Determine the [x, y] coordinate at the center of the cell enclosing the given text.  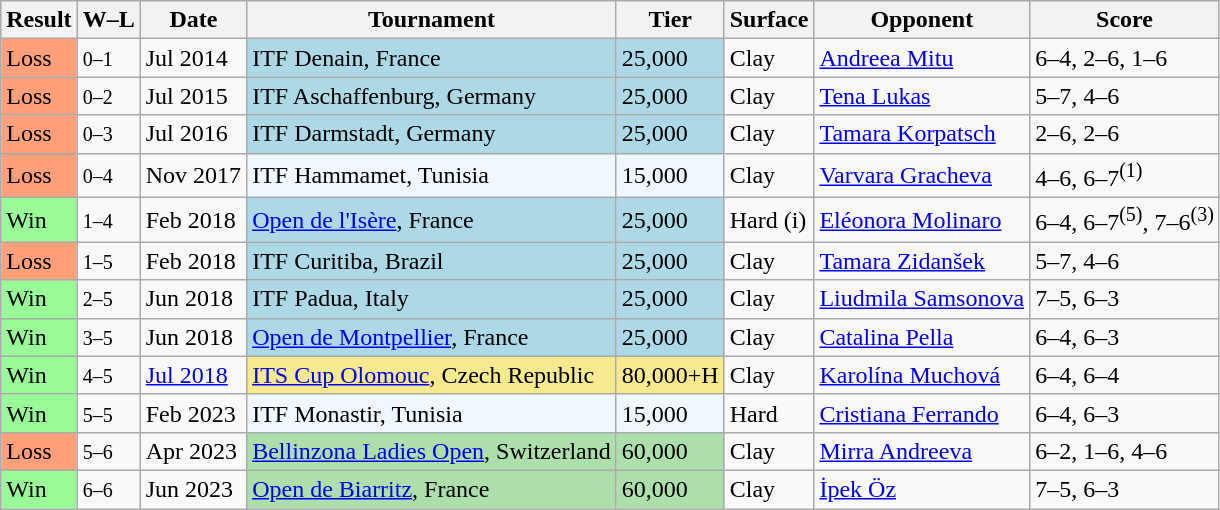
0–3 [108, 134]
4–5 [108, 375]
0–1 [108, 58]
Hard [769, 413]
Tamara Zidanšek [922, 261]
Score [1125, 20]
ITS Cup Olomouc, Czech Republic [432, 375]
Karolína Muchová [922, 375]
6–2, 1–6, 4–6 [1125, 451]
Tournament [432, 20]
W–L [108, 20]
5–6 [108, 451]
ITF Darmstadt, Germany [432, 134]
Jul 2016 [193, 134]
Jun 2023 [193, 489]
Open de Montpellier, France [432, 337]
ITF Hammamet, Tunisia [432, 176]
ITF Monastir, Tunisia [432, 413]
Liudmila Samsonova [922, 299]
Mirra Andreeva [922, 451]
4–6, 6–7(1) [1125, 176]
0–4 [108, 176]
5–5 [108, 413]
Eléonora Molinaro [922, 220]
Tena Lukas [922, 96]
Open de Biarritz, France [432, 489]
Bellinzona Ladies Open, Switzerland [432, 451]
Cristiana Ferrando [922, 413]
Jul 2015 [193, 96]
Result [39, 20]
1–4 [108, 220]
Hard (i) [769, 220]
6–4, 2–6, 1–6 [1125, 58]
Catalina Pella [922, 337]
6–4, 6–4 [1125, 375]
ITF Aschaffenburg, Germany [432, 96]
Varvara Gracheva [922, 176]
Open de l'Isère, France [432, 220]
Date [193, 20]
6–4, 6–7(5), 7–6(3) [1125, 220]
ITF Denain, France [432, 58]
Jul 2014 [193, 58]
Surface [769, 20]
2–5 [108, 299]
ITF Curitiba, Brazil [432, 261]
0–2 [108, 96]
Feb 2023 [193, 413]
Tamara Korpatsch [922, 134]
Nov 2017 [193, 176]
Andreea Mitu [922, 58]
2–6, 2–6 [1125, 134]
Jul 2018 [193, 375]
1–5 [108, 261]
ITF Padua, Italy [432, 299]
İpek Öz [922, 489]
3–5 [108, 337]
Apr 2023 [193, 451]
Tier [670, 20]
80,000+H [670, 375]
6–6 [108, 489]
Opponent [922, 20]
